Extract the (X, Y) coordinate from the center of the cell holding the provided text.  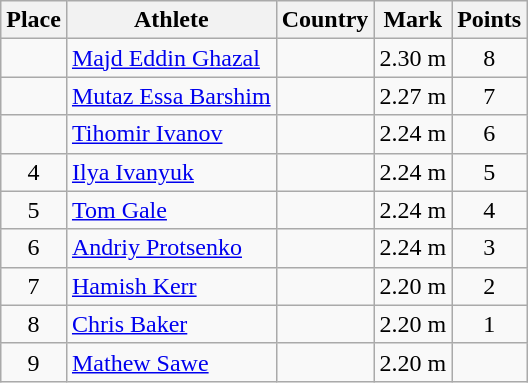
2.27 m (413, 96)
Tom Gale (171, 210)
Mark (413, 20)
2.30 m (413, 58)
Ilya Ivanyuk (171, 172)
Mathew Sawe (171, 362)
Mutaz Essa Barshim (171, 96)
Country (325, 20)
Majd Eddin Ghazal (171, 58)
1 (490, 324)
Hamish Kerr (171, 286)
Tihomir Ivanov (171, 134)
3 (490, 248)
Chris Baker (171, 324)
Points (490, 20)
Athlete (171, 20)
2 (490, 286)
Andriy Protsenko (171, 248)
9 (34, 362)
Place (34, 20)
